For the text-containing cell, return its midpoint in (X, Y) coordinate format. 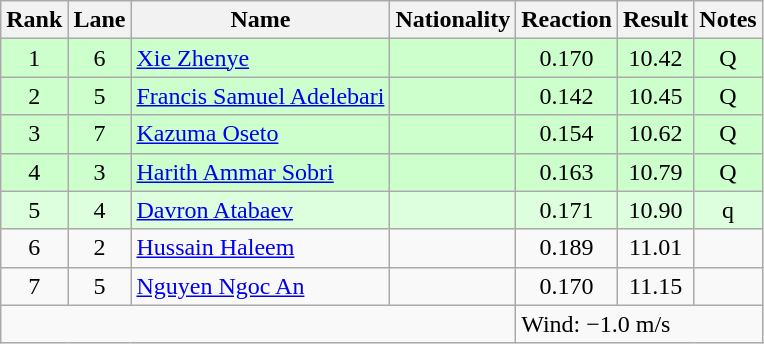
Francis Samuel Adelebari (260, 96)
Lane (100, 20)
Kazuma Oseto (260, 134)
Xie Zhenye (260, 58)
Notes (728, 20)
Nguyen Ngoc An (260, 286)
0.171 (567, 210)
Harith Ammar Sobri (260, 172)
Davron Atabaev (260, 210)
0.163 (567, 172)
Result (655, 20)
0.189 (567, 248)
10.45 (655, 96)
Name (260, 20)
11.15 (655, 286)
10.90 (655, 210)
0.154 (567, 134)
Hussain Haleem (260, 248)
0.142 (567, 96)
Wind: −1.0 m/s (640, 324)
10.62 (655, 134)
Rank (34, 20)
10.79 (655, 172)
10.42 (655, 58)
Reaction (567, 20)
1 (34, 58)
11.01 (655, 248)
q (728, 210)
Nationality (453, 20)
